Scan for the cell matching the given text and deliver its (X, Y) coordinate at center. 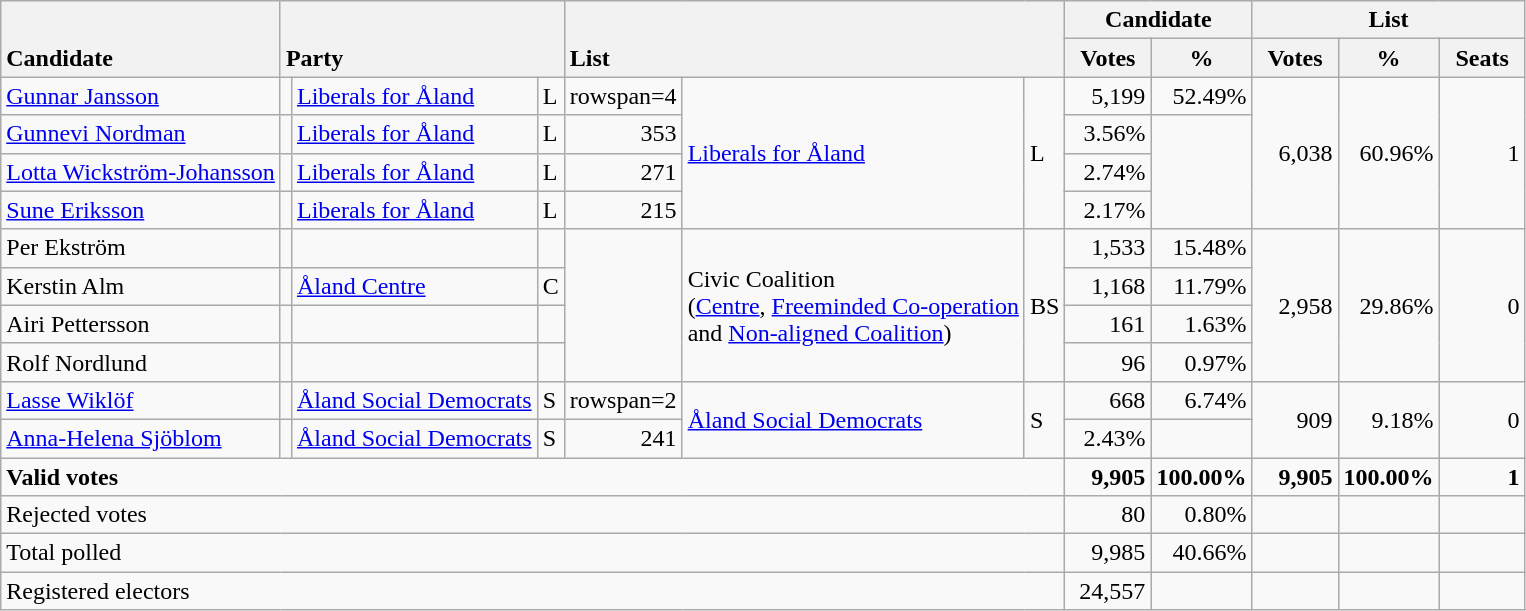
2.17% (1108, 210)
15.48% (1202, 248)
24,557 (1108, 591)
11.79% (1202, 286)
2.43% (1108, 438)
Åland Centre (414, 286)
1,168 (1108, 286)
0.80% (1202, 515)
5,199 (1108, 96)
40.66% (1202, 553)
Lotta Wickström-Johansson (141, 172)
80 (1108, 515)
9,985 (1108, 553)
Kerstin Alm (141, 286)
Rolf Nordlund (141, 362)
96 (1108, 362)
9.18% (1388, 419)
C (550, 286)
Lasse Wiklöf (141, 400)
Sune Eriksson (141, 210)
353 (623, 134)
BS (1044, 305)
Anna-Helena Sjöblom (141, 438)
1,533 (1108, 248)
3.56% (1108, 134)
0.97% (1202, 362)
271 (623, 172)
Total polled (533, 553)
2.74% (1108, 172)
2,958 (1295, 305)
Party (422, 39)
Seats (1482, 58)
Gunnevi Nordman (141, 134)
rowspan=2 (623, 400)
Airi Pettersson (141, 324)
Valid votes (533, 477)
60.96% (1388, 153)
6.74% (1202, 400)
161 (1108, 324)
Gunnar Jansson (141, 96)
52.49% (1202, 96)
rowspan=4 (623, 96)
Civic Coalition(Centre, Freeminded Co-operationand Non-aligned Coalition) (853, 305)
Registered electors (533, 591)
909 (1295, 419)
668 (1108, 400)
Rejected votes (533, 515)
215 (623, 210)
29.86% (1388, 305)
241 (623, 438)
Per Ekström (141, 248)
6,038 (1295, 153)
1.63% (1202, 324)
